Return [X, Y] of the center of cell containing provided text 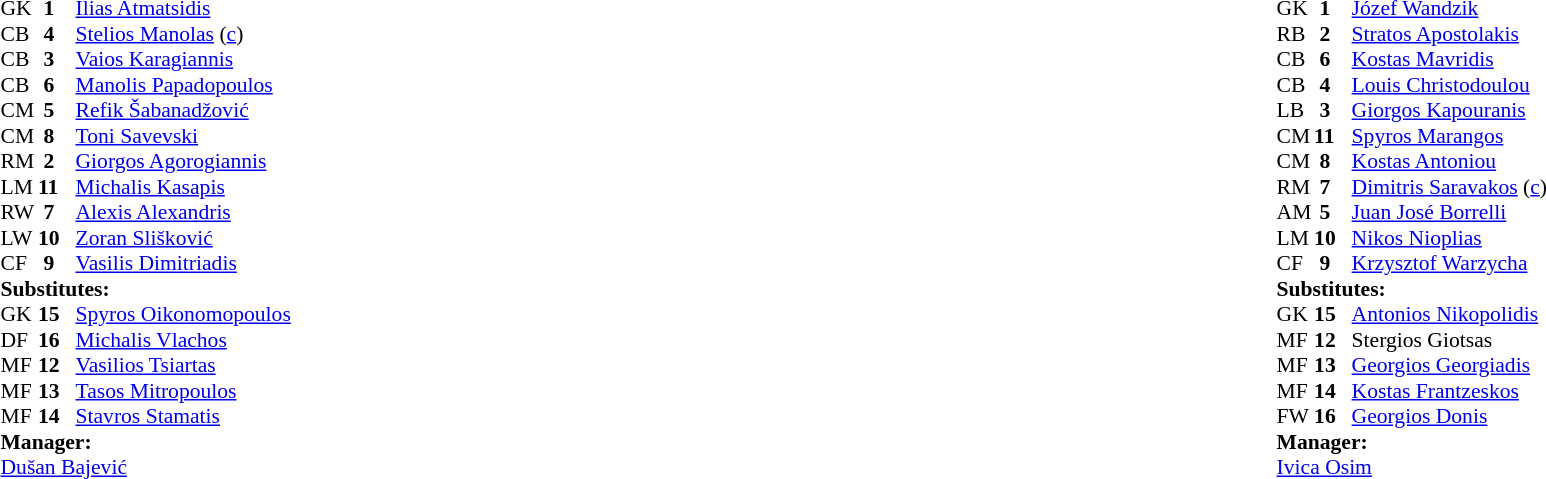
Toni Savevski [184, 136]
Manolis Papadopoulos [184, 85]
Refik Šabanadžović [184, 111]
Manager: [148, 442]
FW [1296, 417]
LW [19, 238]
RB [1296, 34]
DF [19, 340]
Giorgos Agorogiannis [184, 161]
Vaios Karagiannis [184, 59]
Stelios Manolas (c) [184, 34]
Vasilios Tsiartas [184, 365]
Spyros Oikonomopoulos [184, 315]
Michalis Kasapis [184, 187]
Tasos Mitropoulos [184, 391]
Zoran Slišković [184, 238]
Alexis Alexandris [184, 213]
Substitutes: [148, 289]
Vasilis Dimitriadis [184, 263]
Stavros Stamatis [184, 417]
Michalis Vlachos [184, 340]
LB [1296, 111]
RW [19, 213]
AM [1296, 213]
